For the text-containing cell, return its midpoint in [x, y] coordinate format. 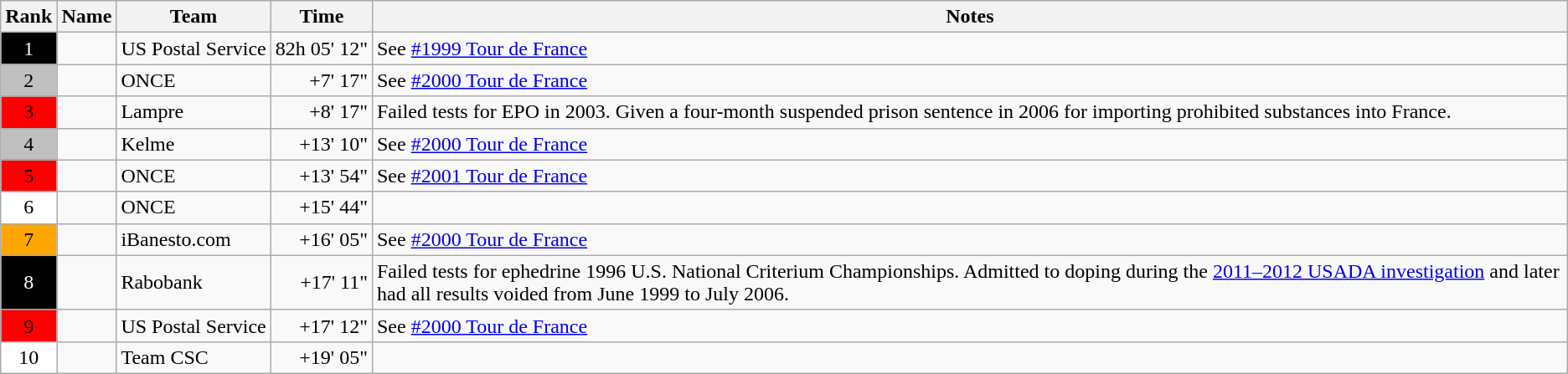
1 [28, 49]
10 [28, 357]
Team CSC [193, 357]
2 [28, 80]
+13' 54" [322, 176]
See #1999 Tour de France [970, 49]
+15' 44" [322, 207]
4 [28, 144]
7 [28, 239]
Rank [28, 17]
5 [28, 176]
Name [87, 17]
Kelme [193, 144]
6 [28, 207]
+13' 10" [322, 144]
8 [28, 283]
iBanesto.com [193, 239]
3 [28, 112]
+17' 12" [322, 325]
Rabobank [193, 283]
Notes [970, 17]
+19' 05" [322, 357]
9 [28, 325]
Team [193, 17]
+8' 17" [322, 112]
+7' 17" [322, 80]
+16' 05" [322, 239]
See #2001 Tour de France [970, 176]
+17' 11" [322, 283]
Lampre [193, 112]
Time [322, 17]
82h 05' 12" [322, 49]
Failed tests for EPO in 2003. Given a four-month suspended prison sentence in 2006 for importing prohibited substances into France. [970, 112]
